Identify which cell holds the provided text, then report its (X, Y) central coordinate. 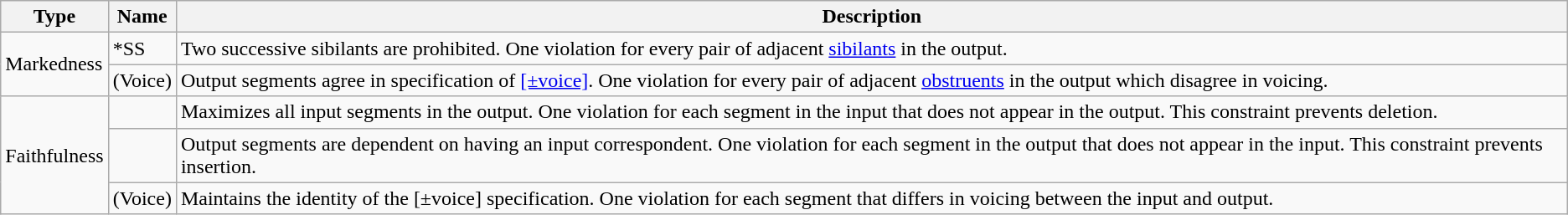
Name (142, 17)
Maintains the identity of the [±voice] specification. One violation for each segment that differs in voicing between the input and output. (871, 198)
Faithfulness (54, 156)
*SS (142, 49)
Type (54, 17)
Description (871, 17)
Two successive sibilants are prohibited. One violation for every pair of adjacent sibilants in the output. (871, 49)
Output segments agree in specification of [±voice]. One violation for every pair of adjacent obstruents in the output which disagree in voicing. (871, 80)
Markedness (54, 64)
